Extract the (X, Y) coordinate from the center of the cell holding the provided text.  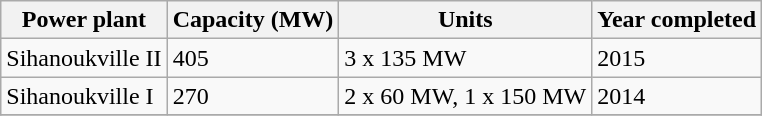
3 x 135 MW (466, 58)
2 x 60 MW, 1 x 150 MW (466, 96)
2015 (677, 58)
Year completed (677, 20)
Sihanoukville I (84, 96)
Units (466, 20)
270 (253, 96)
Capacity (MW) (253, 20)
Sihanoukville II (84, 58)
2014 (677, 96)
Power plant (84, 20)
405 (253, 58)
